Return (X, Y) of the center of cell containing provided text 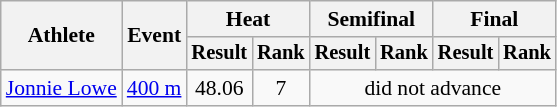
Semifinal (372, 19)
400 m (154, 88)
Jonnie Lowe (62, 88)
Athlete (62, 36)
Event (154, 36)
48.06 (219, 88)
Final (494, 19)
Heat (248, 19)
7 (281, 88)
did not advance (433, 88)
